Capture the cell that displays the provided text and extract its (X, Y) central coordinate. 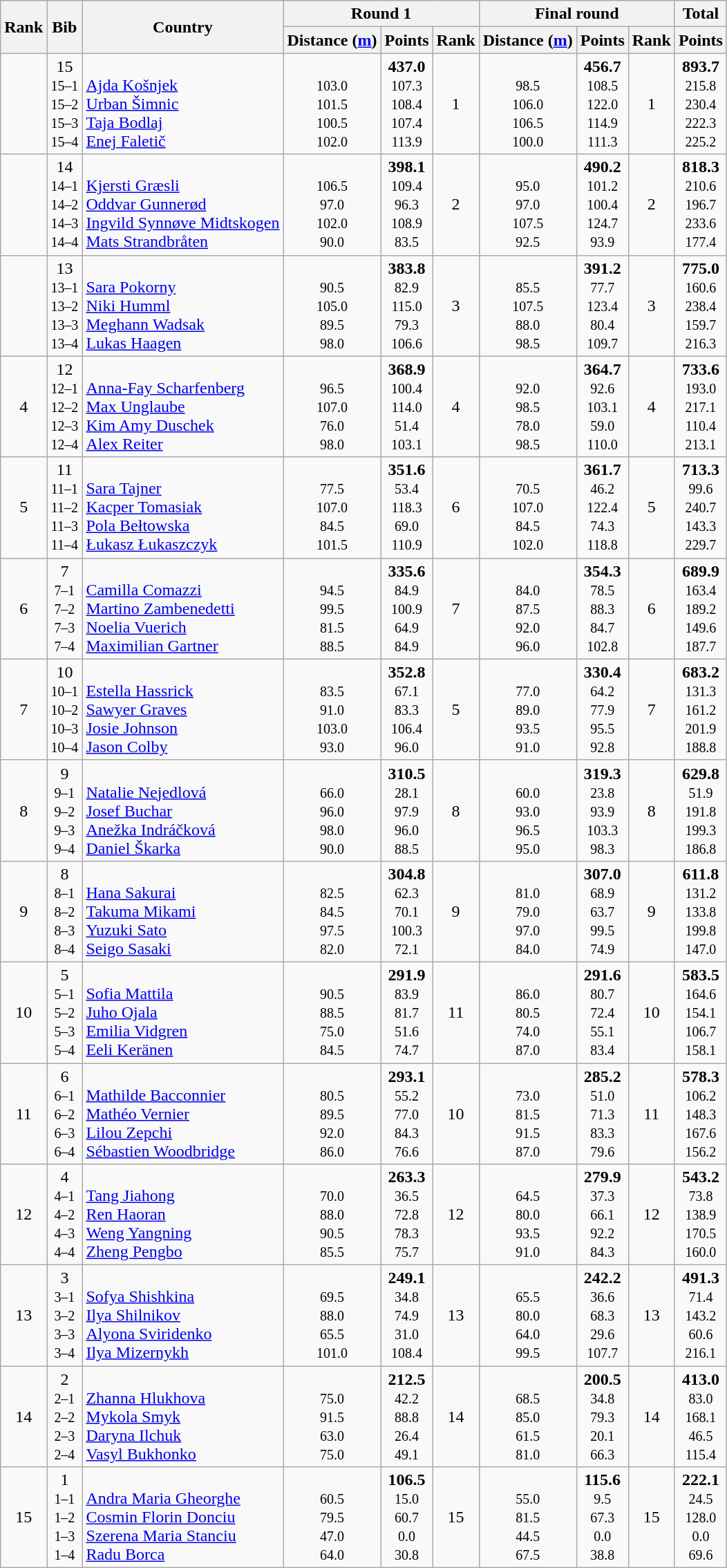
77.5107.084.5101.5 (332, 507)
Tang JiahongRen HaoranWeng YangningZheng Pengbo (182, 1215)
Country (182, 27)
611.8131.2133.8199.8147.0 (701, 911)
Anna-Fay ScharfenbergMax UnglaubeKim Amy DuschekAlex Reiter (182, 407)
83.591.0103.093.0 (332, 709)
Natalie NejedlováJosef BucharAnežka IndráčkováDaniel Škarka (182, 810)
84.087.592.096.0 (528, 608)
543.273.8138.9170.5160.0 (701, 1215)
354.378.588.384.7102.8 (603, 608)
893.7215.8230.4222.3225.2 (701, 104)
94.599.581.588.5 (332, 608)
14 14–114–214–314–4 (65, 205)
222.124.5128.00.069.6 (701, 1518)
368.9100.4114.051.4103.1 (406, 407)
629.851.9191.8199.3186.8 (701, 810)
713.399.6240.7143.3229.7 (701, 507)
Mathilde BacconnierMathéo VernierLilou ZepchiSébastien Woodbridge (182, 1114)
106.597.0102.090.0 (332, 205)
60.579.547.064.0 (332, 1518)
90.588.575.084.5 (332, 1012)
291.680.7 72.455.183.4 (603, 1012)
Sofya ShishkinaIlya ShilnikovAlyona SviridenkoIlya Mizernykh (182, 1316)
263.336.572.878.375.7 (406, 1215)
352.867.183.3106.496.0 (406, 709)
90.5105.089.598.0 (332, 306)
456.7108.5122.0114.9111.3 (603, 104)
413.083.0168.146.5115.4 (701, 1417)
73.081.591.587.0 (528, 1114)
Camilla ComazziMartino ZambenedettiNoelia VuerichMaximilian Gartner (182, 608)
75.091.563.075.0 (332, 1417)
115.69.5 67.30.038.8 (603, 1518)
818.3210.6196.7233.6177.4 (701, 205)
64.580.093.591.0 (528, 1215)
55.081.544.567.5 (528, 1518)
70.088.090.585.5 (332, 1215)
1 1–11–21–31–4 (65, 1518)
6 6–16–26–36–4 (65, 1114)
Estella HassrickSawyer GravesJosie JohnsonJason Colby (182, 709)
Zhanna HlukhovaMykola SmykDaryna IlchukVasyl Bukhonko (182, 1417)
3 3–13–23–33–4 (65, 1316)
103.0101.5100.5102.0 (332, 104)
Ajda KošnjekUrban ŠimnicTaja BodlajEnej Faletič (182, 104)
60.093.096.595.0 (528, 810)
361.746.2122.474.3118.8 (603, 507)
Sara TajnerKacper TomasiakPola BełtowskaŁukasz Łukaszczyk (182, 507)
200.534.8 79.320.166.3 (603, 1417)
291.983.981.751.674.7 (406, 1012)
66.096.098.090.0 (332, 810)
398.1109.496.3108.983.5 (406, 205)
689.9163.4189.2149.6187.7 (701, 608)
583.5164.6154.1106.7158.1 (701, 1012)
4 4–14–24–34–4 (65, 1215)
364.792.6 103.159.0110.0 (603, 407)
2 2–12–22–32–4 (65, 1417)
330.464.277.995.592.8 (603, 709)
Sara PokornyNiki HummlMeghann WadsakLukas Haagen (182, 306)
65.580.064.099.5 (528, 1316)
80.589.592.086.0 (332, 1114)
96.5107.076.098.0 (332, 407)
Final round (576, 14)
Total (701, 14)
13 13–113–213–313–4 (65, 306)
12 12–112–212–312–4 (65, 407)
490.2 101.2100.4124.793.9 (603, 205)
10 10–110–210–310–4 (65, 709)
391.2 77.7123.480.4109.7 (603, 306)
293.155.277.084.376.6 (406, 1114)
212.542.288.826.449.1 (406, 1417)
Sofia MattilaJuho OjalaEmilia VidgrenEeli Keränen (182, 1012)
9 9–19–29–39–4 (65, 810)
491.371.4143.260.6216.1 (701, 1316)
85.5107.588.098.5 (528, 306)
11 11–111–211–311–4 (65, 507)
304.862.370.1100.372.1 (406, 911)
69.588.065.5101.0 (332, 1316)
77.089.093.591.0 (528, 709)
Round 1 (381, 14)
383.882.9 115.079.3 106.6 (406, 306)
307.068.9 63.799.574.9 (603, 911)
279.937.3 66.192.284.3 (603, 1215)
81.079.097.084.0 (528, 911)
335.684.9100.964.984.9 (406, 608)
Andra Maria GheorgheCosmin Florin DonciuSzerena Maria StanciuRadu Borca (182, 1518)
95.097.0107.592.5 (528, 205)
68.585.061.581.0 (528, 1417)
15 15–115–215–315–4 (65, 104)
Hana SakuraiTakuma MikamiYuzuki SatoSeigo Sasaki (182, 911)
775.0160.6238.4159.7216.3 (701, 306)
82.584.597.582.0 (332, 911)
733.6193.0217.1110.4213.1 (701, 407)
351.653.4118.369.0110.9 (406, 507)
Bib (65, 27)
319.323.8 93.9103.398.3 (603, 810)
437.0107.3108.4107.4113.9 (406, 104)
98.5106.0106.5100.0 (528, 104)
8 8–18–28–38–4 (65, 911)
242.236.6 68.329.6107.7 (603, 1316)
310.528.197.996.088.5 (406, 810)
5 5–15–25–35–4 (65, 1012)
70.5107.084.5102.0 (528, 507)
106.515.060.70.030.8 (406, 1518)
92.098.578.098.5 (528, 407)
578.3106.2148.3167.6156.2 (701, 1114)
285.251.0 71.383.379.6 (603, 1114)
Kjersti GræsliOddvar GunnerødIngvild Synnøve MidtskogenMats Strandbråten (182, 205)
7 7–17–27–37–4 (65, 608)
86.080.574.087.0 (528, 1012)
249.134.874.931.0108.4 (406, 1316)
683.2131.3161.2201.9188.8 (701, 709)
